Provide the (x, y) coordinate of the cell's center where the given text is located.  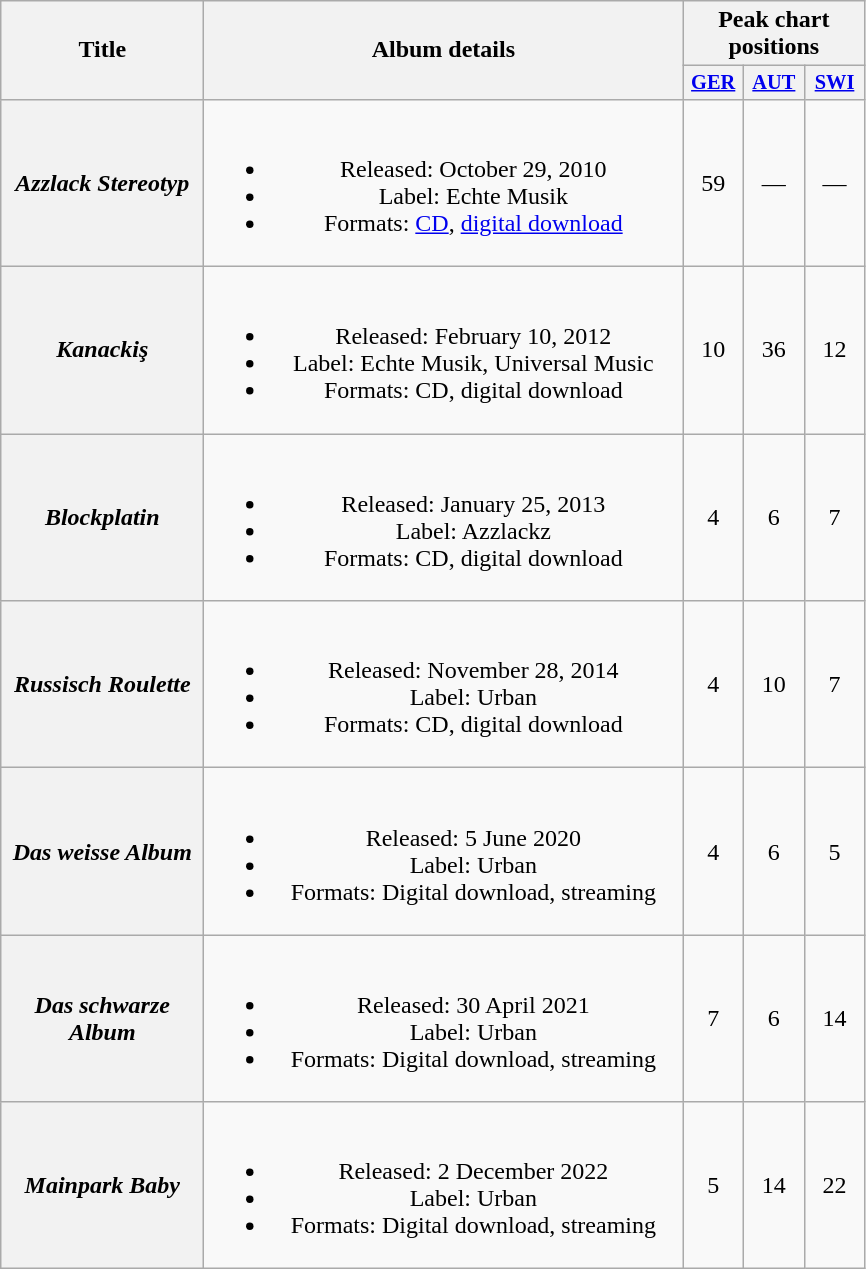
Released: 2 December 2022Label: UrbanFormats: Digital download, streaming (444, 1186)
Azzlack Stereotyp (102, 182)
Peak chart positions (774, 34)
Kanackiş (102, 350)
Released: 30 April 2021Label: UrbanFormats: Digital download, streaming (444, 1018)
Released: 5 June 2020Label: UrbanFormats: Digital download, streaming (444, 852)
Released: February 10, 2012Label: Echte Musik, Universal MusicFormats: CD, digital download (444, 350)
36 (774, 350)
Das weisse Album (102, 852)
59 (714, 182)
Das schwarze Album (102, 1018)
Album details (444, 50)
Blockplatin (102, 518)
Mainpark Baby (102, 1186)
Released: October 29, 2010Label: Echte MusikFormats: CD, digital download (444, 182)
Russisch Roulette (102, 684)
Released: January 25, 2013Label: AzzlackzFormats: CD, digital download (444, 518)
AUT (774, 83)
Title (102, 50)
12 (834, 350)
Released: November 28, 2014Label: UrbanFormats: CD, digital download (444, 684)
GER (714, 83)
SWI (834, 83)
22 (834, 1186)
